For the text-containing cell, return its midpoint in [x, y] coordinate format. 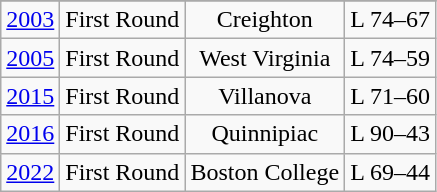
L 74–67 [390, 20]
L 90–43 [390, 134]
L 74–59 [390, 58]
Boston College [265, 172]
2016 [30, 134]
L 71–60 [390, 96]
2022 [30, 172]
2005 [30, 58]
Villanova [265, 96]
Quinnipiac [265, 134]
L 69–44 [390, 172]
2015 [30, 96]
2003 [30, 20]
Creighton [265, 20]
West Virginia [265, 58]
